Extract the (X, Y) coordinate from the center of the cell holding the provided text.  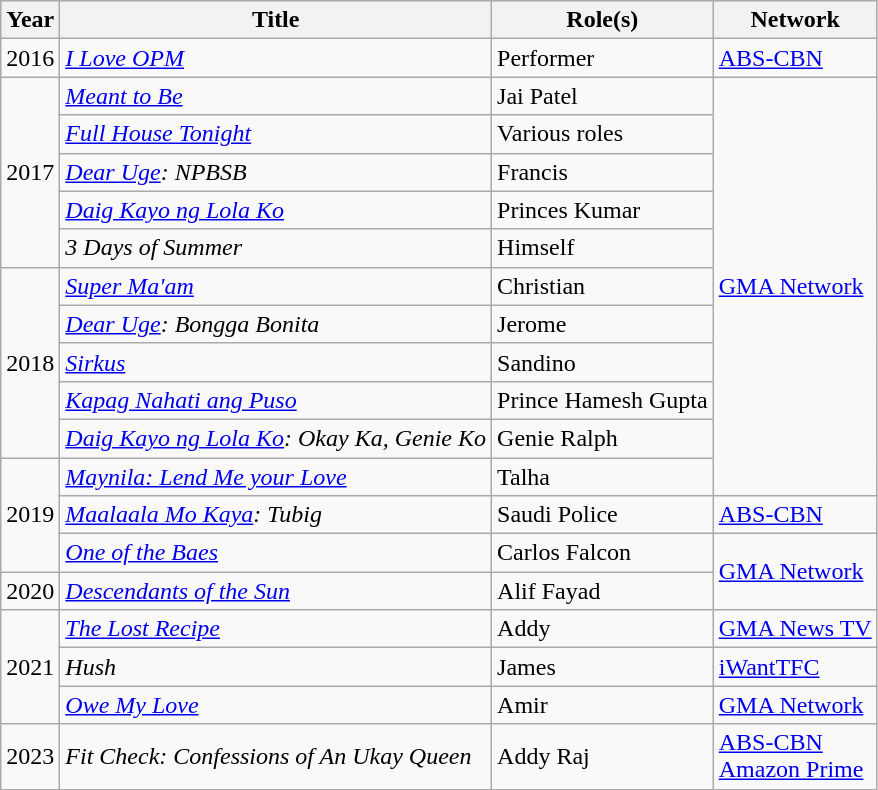
2017 (30, 172)
3 Days of Summer (276, 248)
Francis (603, 172)
Prince Hamesh Gupta (603, 400)
Jerome (603, 324)
Genie Ralph (603, 438)
2016 (30, 58)
Dear Uge: Bongga Bonita (276, 324)
GMA News TV (795, 629)
Sirkus (276, 362)
Saudi Police (603, 515)
Title (276, 20)
Talha (603, 477)
2020 (30, 591)
Meant to Be (276, 96)
2018 (30, 362)
Full House Tonight (276, 134)
ABS-CBN Amazon Prime (795, 756)
Descendants of the Sun (276, 591)
Dear Uge: NPBSB (276, 172)
Himself (603, 248)
James (603, 667)
Sandino (603, 362)
Carlos Falcon (603, 553)
Super Ma'am (276, 286)
Maalaala Mo Kaya: Tubig (276, 515)
Performer (603, 58)
The Lost Recipe (276, 629)
I Love OPM (276, 58)
iWantTFC (795, 667)
Daig Kayo ng Lola Ko: Okay Ka, Genie Ko (276, 438)
Kapag Nahati ang Puso (276, 400)
Amir (603, 705)
One of the Baes (276, 553)
Daig Kayo ng Lola Ko (276, 210)
2023 (30, 756)
Alif Fayad (603, 591)
Network (795, 20)
Year (30, 20)
Christian (603, 286)
Maynila: Lend Me your Love (276, 477)
Hush (276, 667)
2021 (30, 667)
2019 (30, 515)
Various roles (603, 134)
Addy Raj (603, 756)
Owe My Love (276, 705)
Jai Patel (603, 96)
Fit Check: Confessions of An Ukay Queen (276, 756)
Princes Kumar (603, 210)
Role(s) (603, 20)
Addy (603, 629)
